From the cell containing the given text, extract its center point as [X, Y] coordinate. 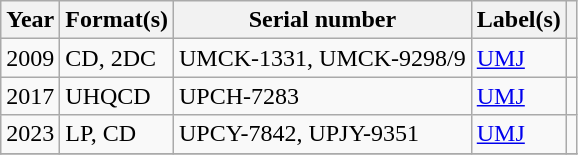
UHQCD [117, 96]
UPCY-7842, UPJY-9351 [323, 134]
Format(s) [117, 20]
UMCK-1331, UMCK-9298/9 [323, 58]
2017 [30, 96]
CD, 2DC [117, 58]
2009 [30, 58]
Label(s) [518, 20]
UPCH-7283 [323, 96]
Serial number [323, 20]
Year [30, 20]
LP, CD [117, 134]
2023 [30, 134]
